Locate the cell with the specified text and output its [x, y] center coordinate. 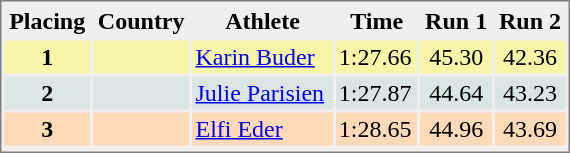
Run 2 [530, 20]
42.36 [530, 56]
Athlete [262, 20]
Julie Parisien [262, 92]
44.64 [456, 92]
Placing [46, 20]
2 [46, 92]
Karin Buder [262, 56]
1:28.65 [377, 128]
3 [46, 128]
45.30 [456, 56]
Country [142, 20]
1:27.66 [377, 56]
Time [377, 20]
Elfi Eder [262, 128]
1 [46, 56]
Run 1 [456, 20]
43.23 [530, 92]
1:27.87 [377, 92]
43.69 [530, 128]
44.96 [456, 128]
